Return the [x, y] coordinate for the center point of the cell that contains the specified text.  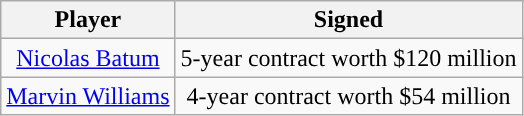
Signed [348, 20]
Player [88, 20]
4-year contract worth $54 million [348, 96]
Nicolas Batum [88, 58]
Marvin Williams [88, 96]
5-year contract worth $120 million [348, 58]
